Output the [X, Y] coordinate of the center of the cell containing the given text.  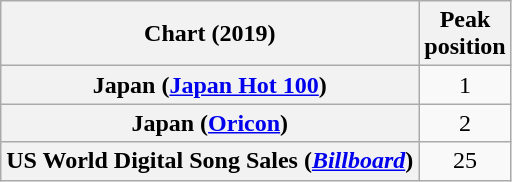
Japan (Japan Hot 100) [210, 85]
25 [465, 161]
US World Digital Song Sales (Billboard) [210, 161]
Japan (Oricon) [210, 123]
Chart (2019) [210, 34]
1 [465, 85]
Peakposition [465, 34]
2 [465, 123]
